Return the [x, y] coordinate for the center point of the cell that contains the specified text.  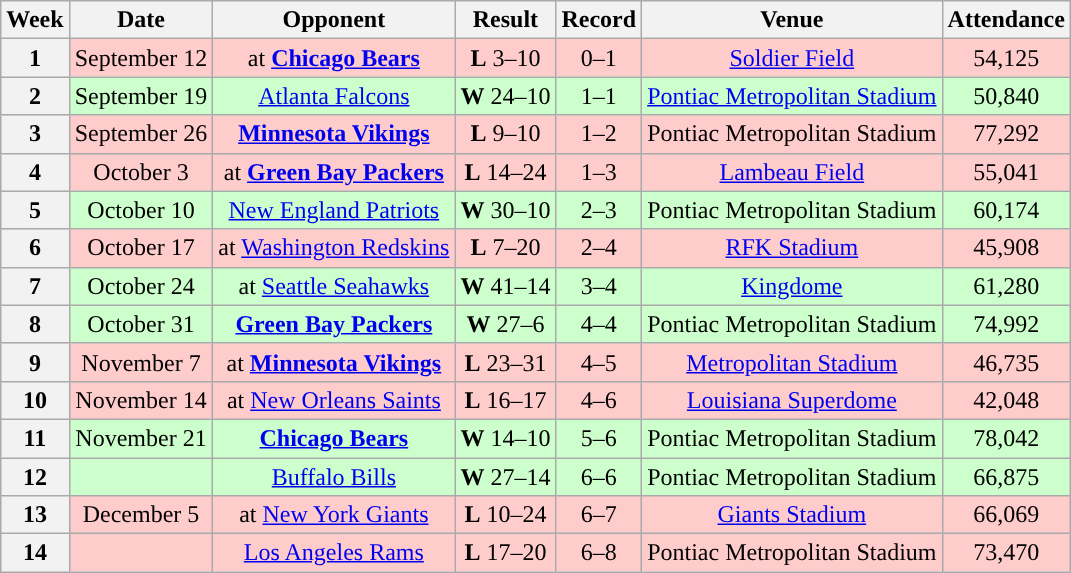
at Green Bay Packers [334, 172]
60,174 [1006, 210]
11 [35, 438]
Green Bay Packers [334, 324]
New England Patriots [334, 210]
L 16–17 [506, 400]
September 26 [141, 134]
December 5 [141, 515]
9 [35, 362]
at Chicago Bears [334, 58]
7 [35, 286]
50,840 [1006, 96]
October 10 [141, 210]
4–5 [599, 362]
Giants Stadium [792, 515]
2–4 [599, 248]
6–6 [599, 477]
5 [35, 210]
at Washington Redskins [334, 248]
Soldier Field [792, 58]
Metropolitan Stadium [792, 362]
45,908 [1006, 248]
Week [35, 20]
November 7 [141, 362]
October 31 [141, 324]
6 [35, 248]
W 14–10 [506, 438]
1 [35, 58]
L 17–20 [506, 553]
November 14 [141, 400]
74,992 [1006, 324]
at Minnesota Vikings [334, 362]
Attendance [1006, 20]
at New Orleans Saints [334, 400]
October 3 [141, 172]
at New York Giants [334, 515]
November 21 [141, 438]
1–1 [599, 96]
42,048 [1006, 400]
L 10–24 [506, 515]
5–6 [599, 438]
1–3 [599, 172]
1–2 [599, 134]
Atlanta Falcons [334, 96]
0–1 [599, 58]
14 [35, 553]
6–8 [599, 553]
Buffalo Bills [334, 477]
W 27–14 [506, 477]
L 14–24 [506, 172]
Date [141, 20]
Kingdome [792, 286]
October 24 [141, 286]
September 19 [141, 96]
4 [35, 172]
L 7–20 [506, 248]
66,875 [1006, 477]
8 [35, 324]
66,069 [1006, 515]
3–4 [599, 286]
3 [35, 134]
Record [599, 20]
13 [35, 515]
Result [506, 20]
Lambeau Field [792, 172]
55,041 [1006, 172]
77,292 [1006, 134]
Los Angeles Rams [334, 553]
61,280 [1006, 286]
W 41–14 [506, 286]
Venue [792, 20]
October 17 [141, 248]
Louisiana Superdome [792, 400]
10 [35, 400]
46,735 [1006, 362]
W 30–10 [506, 210]
78,042 [1006, 438]
L 3–10 [506, 58]
September 12 [141, 58]
12 [35, 477]
at Seattle Seahawks [334, 286]
Opponent [334, 20]
6–7 [599, 515]
W 27–6 [506, 324]
4–4 [599, 324]
L 9–10 [506, 134]
2–3 [599, 210]
Chicago Bears [334, 438]
RFK Stadium [792, 248]
Minnesota Vikings [334, 134]
54,125 [1006, 58]
W 24–10 [506, 96]
4–6 [599, 400]
73,470 [1006, 553]
L 23–31 [506, 362]
2 [35, 96]
